Output the [x, y] coordinate of the center of the cell containing the given text.  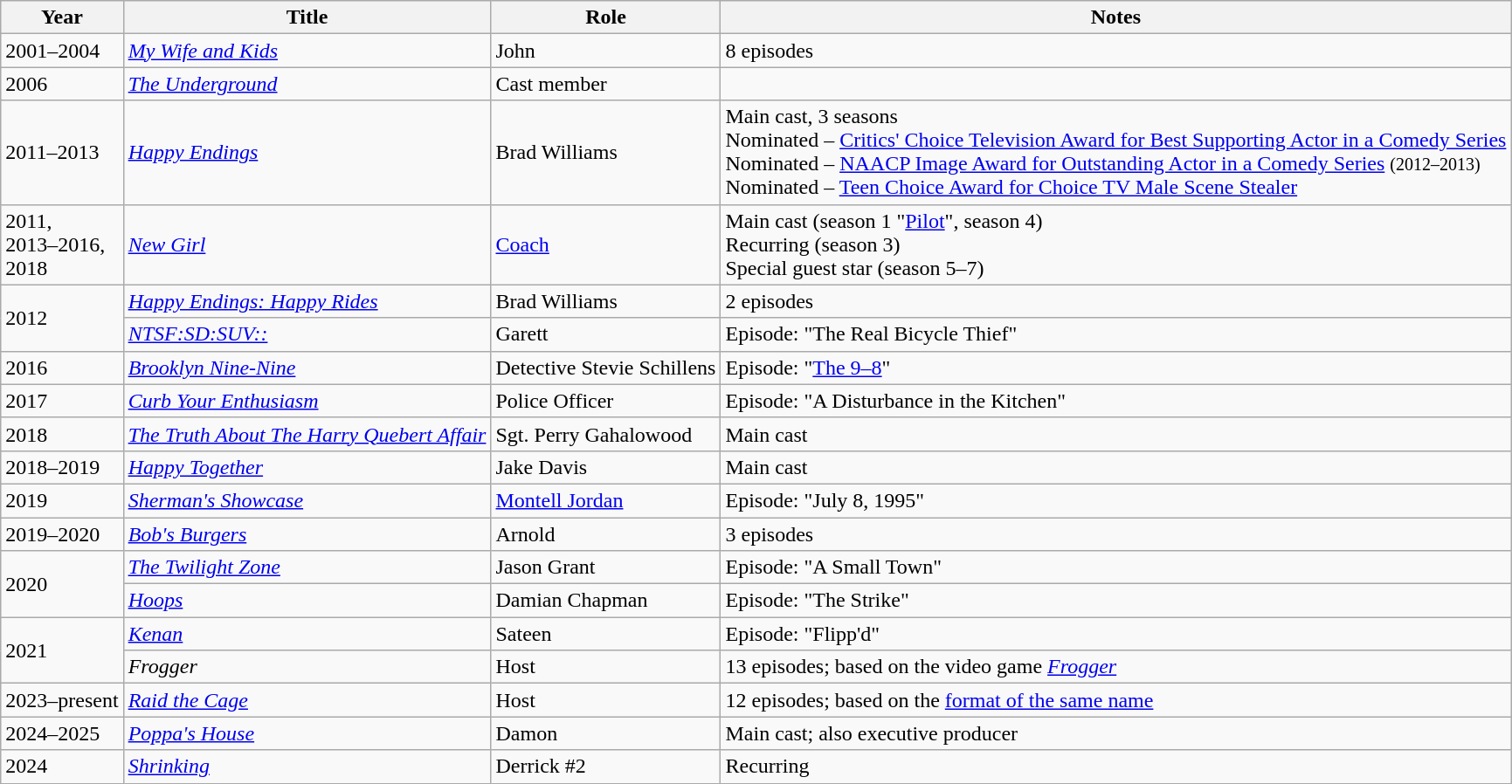
The Twilight Zone [307, 567]
NTSF:SD:SUV:: [307, 334]
Police Officer [606, 401]
The Underground [307, 84]
2 episodes [1116, 301]
Sateen [606, 634]
Detective Stevie Schillens [606, 368]
Episode: "The Strike" [1116, 601]
2006 [62, 84]
Jason Grant [606, 567]
8 episodes [1116, 51]
2018 [62, 434]
Coach [606, 244]
Main cast; also executive producer [1116, 733]
Role [606, 17]
Derrick #2 [606, 767]
Hoops [307, 601]
3 episodes [1116, 533]
2021 [62, 650]
Happy Endings [307, 152]
My Wife and Kids [307, 51]
Shrinking [307, 767]
Frogger [307, 667]
Year [62, 17]
2011–2013 [62, 152]
Montell Jordan [606, 500]
2001–2004 [62, 51]
Notes [1116, 17]
Damon [606, 733]
13 episodes; based on the video game Frogger [1116, 667]
2011,2013–2016,2018 [62, 244]
2016 [62, 368]
Happy Endings: Happy Rides [307, 301]
Episode: "A Small Town" [1116, 567]
Episode: "The Real Bicycle Thief" [1116, 334]
Garett [606, 334]
Title [307, 17]
2018–2019 [62, 467]
Recurring [1116, 767]
Poppa's House [307, 733]
2012 [62, 318]
Jake Davis [606, 467]
Episode: "July 8, 1995" [1116, 500]
Sherman's Showcase [307, 500]
Curb Your Enthusiasm [307, 401]
2019 [62, 500]
2024–2025 [62, 733]
New Girl [307, 244]
2024 [62, 767]
Happy Together [307, 467]
2023–present [62, 700]
Episode: "The 9–8" [1116, 368]
2017 [62, 401]
Episode: "A Disturbance in the Kitchen" [1116, 401]
John [606, 51]
Cast member [606, 84]
2020 [62, 584]
Bob's Burgers [307, 533]
The Truth About The Harry Quebert Affair [307, 434]
12 episodes; based on the format of the same name [1116, 700]
Kenan [307, 634]
Brooklyn Nine-Nine [307, 368]
Sgt. Perry Gahalowood [606, 434]
Damian Chapman [606, 601]
Raid the Cage [307, 700]
Main cast (season 1 "Pilot", season 4)Recurring (season 3)Special guest star (season 5–7) [1116, 244]
Arnold [606, 533]
2019–2020 [62, 533]
Episode: "Flipp'd" [1116, 634]
